From the cell containing the given text, extract its center point as (X, Y) coordinate. 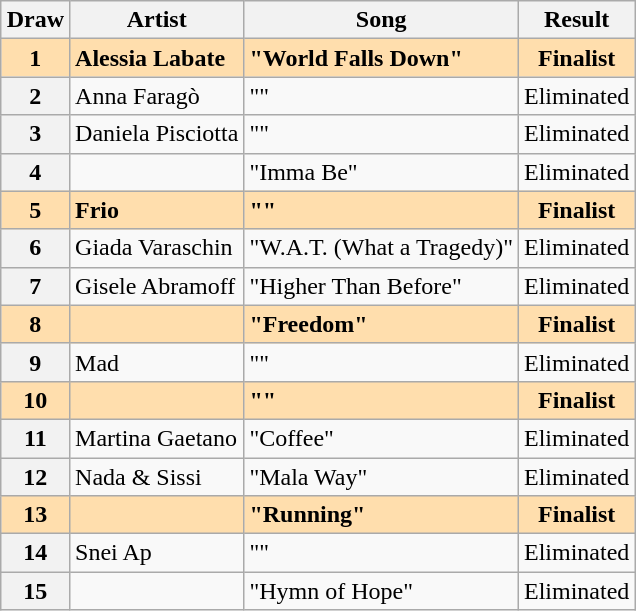
Frio (157, 210)
2 (35, 96)
Result (576, 20)
Draw (35, 20)
"Higher Than Before" (382, 286)
8 (35, 324)
"Imma Be" (382, 172)
14 (35, 553)
Martina Gaetano (157, 438)
11 (35, 438)
12 (35, 477)
"Hymn of Hope" (382, 591)
4 (35, 172)
Daniela Pisciotta (157, 134)
3 (35, 134)
"World Falls Down" (382, 58)
Snei Ap (157, 553)
Song (382, 20)
13 (35, 515)
Gisele Abramoff (157, 286)
9 (35, 362)
Nada & Sissi (157, 477)
"Coffee" (382, 438)
"Mala Way" (382, 477)
"Freedom" (382, 324)
5 (35, 210)
"W.A.T. (What a Tragedy)" (382, 248)
6 (35, 248)
1 (35, 58)
Alessia Labate (157, 58)
Artist (157, 20)
7 (35, 286)
Mad (157, 362)
Giada Varaschin (157, 248)
15 (35, 591)
Anna Faragò (157, 96)
"Running" (382, 515)
10 (35, 400)
